Output the (X, Y) coordinate of the center of the cell containing the given text.  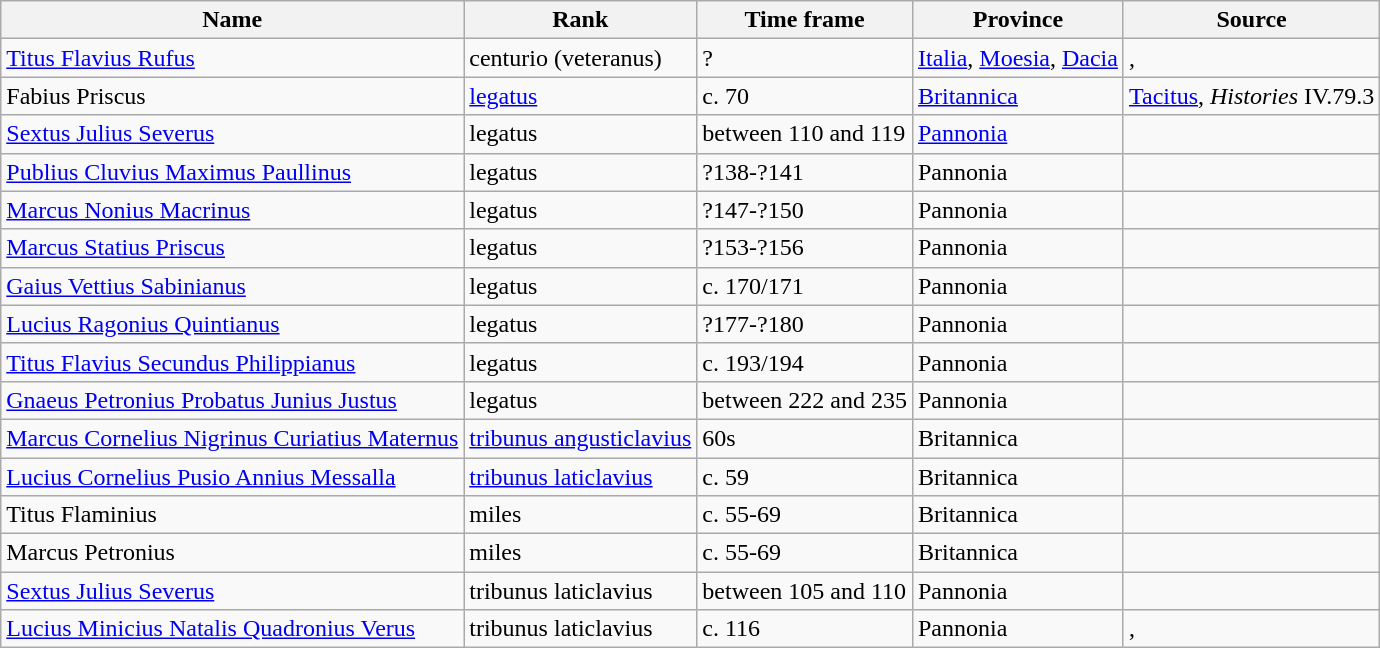
between 222 and 235 (805, 400)
Titus Flavius Secundus Philippianus (232, 362)
?177-?180 (805, 324)
Rank (580, 20)
?147-?150 (805, 210)
Name (232, 20)
Titus Flavius Rufus (232, 58)
Lucius Ragonius Quintianus (232, 324)
Publius Cluvius Maximus Paullinus (232, 172)
centurio (veteranus) (580, 58)
c. 59 (805, 477)
c. 70 (805, 96)
Marcus Statius Priscus (232, 248)
Italia, Moesia, Dacia (1018, 58)
between 105 and 110 (805, 591)
Lucius Minicius Natalis Quadronius Verus (232, 629)
c. 193/194 (805, 362)
between 110 and 119 (805, 134)
Lucius Cornelius Pusio Annius Messalla (232, 477)
Fabius Priscus (232, 96)
tribunus angusticlavius (580, 438)
Source (1251, 20)
Marcus Cornelius Nigrinus Curiatius Maternus (232, 438)
c. 116 (805, 629)
Tacitus, Histories IV.79.3 (1251, 96)
?138-?141 (805, 172)
Marcus Nonius Macrinus (232, 210)
?153-?156 (805, 248)
Gnaeus Petronius Probatus Junius Justus (232, 400)
Province (1018, 20)
Gaius Vettius Sabinianus (232, 286)
c. 170/171 (805, 286)
? (805, 58)
60s (805, 438)
Marcus Petronius (232, 553)
Time frame (805, 20)
Titus Flaminius (232, 515)
